Find where the given text appears and provide that cell's center as (X, Y) coordinate. 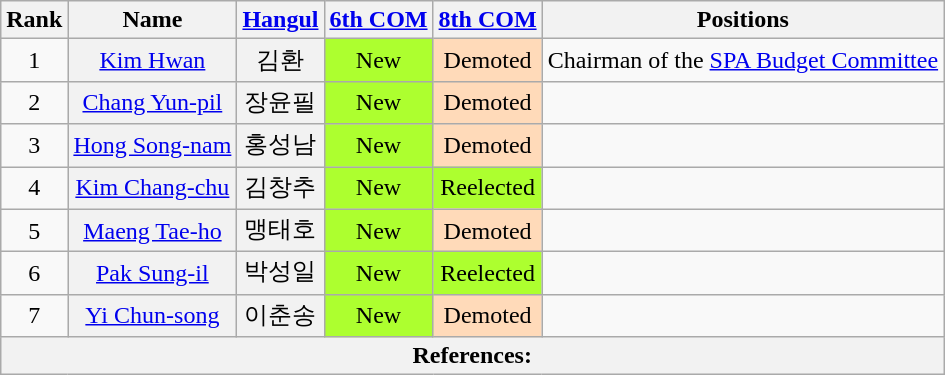
Chairman of the SPA Budget Committee (743, 60)
Hangul (280, 20)
Name (152, 20)
7 (34, 316)
6 (34, 274)
6th COM (378, 20)
Pak Sung-il (152, 274)
3 (34, 146)
김환 (280, 60)
1 (34, 60)
박성일 (280, 274)
Maeng Tae-ho (152, 230)
Positions (743, 20)
김창추 (280, 188)
5 (34, 230)
8th COM (488, 20)
Yi Chun-song (152, 316)
4 (34, 188)
References: (472, 356)
Rank (34, 20)
장윤필 (280, 102)
이춘송 (280, 316)
Kim Chang-chu (152, 188)
Chang Yun-pil (152, 102)
맹태호 (280, 230)
Hong Song-nam (152, 146)
홍성남 (280, 146)
2 (34, 102)
Kim Hwan (152, 60)
